Detect which cell encompasses the target text, then output its [x, y] center coordinate. 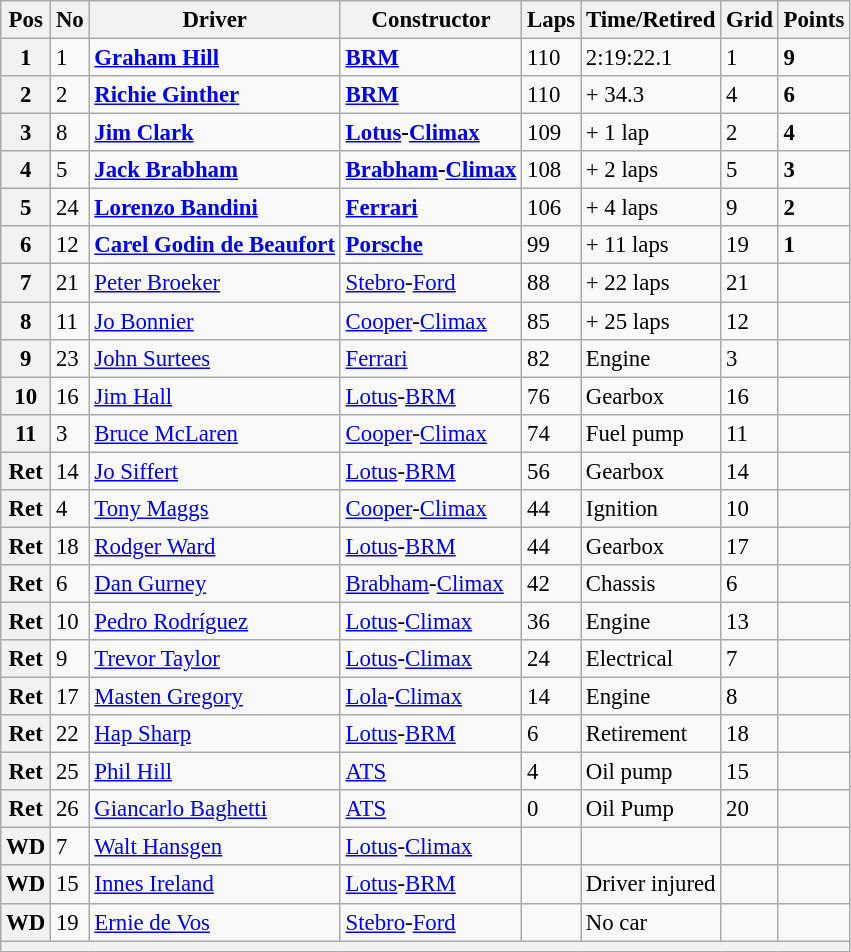
20 [750, 809]
John Surtees [214, 358]
Walt Hansgen [214, 847]
82 [552, 358]
Jack Brabham [214, 170]
No car [650, 922]
109 [552, 133]
+ 1 lap [650, 133]
Phil Hill [214, 772]
+ 25 laps [650, 321]
Innes Ireland [214, 885]
Pos [26, 20]
85 [552, 321]
+ 34.3 [650, 95]
88 [552, 283]
Laps [552, 20]
Giancarlo Baghetti [214, 809]
Chassis [650, 584]
Constructor [430, 20]
Jo Bonnier [214, 321]
Points [814, 20]
Peter Broeker [214, 283]
106 [552, 208]
0 [552, 809]
Oil pump [650, 772]
Hap Sharp [214, 734]
25 [70, 772]
Lola-Climax [430, 697]
Jim Clark [214, 133]
Lorenzo Bandini [214, 208]
Ernie de Vos [214, 922]
76 [552, 396]
Jo Siffert [214, 471]
Driver [214, 20]
23 [70, 358]
Tony Maggs [214, 509]
Oil Pump [650, 809]
+ 4 laps [650, 208]
Grid [750, 20]
Fuel pump [650, 433]
26 [70, 809]
Bruce McLaren [214, 433]
Time/Retired [650, 20]
Dan Gurney [214, 584]
99 [552, 245]
+ 11 laps [650, 245]
56 [552, 471]
Porsche [430, 245]
Trevor Taylor [214, 659]
+ 2 laps [650, 170]
Masten Gregory [214, 697]
Graham Hill [214, 58]
Jim Hall [214, 396]
Carel Godin de Beaufort [214, 245]
13 [750, 621]
Pedro Rodríguez [214, 621]
36 [552, 621]
Rodger Ward [214, 546]
74 [552, 433]
Retirement [650, 734]
Driver injured [650, 885]
108 [552, 170]
42 [552, 584]
2:19:22.1 [650, 58]
No [70, 20]
+ 22 laps [650, 283]
Electrical [650, 659]
Ignition [650, 509]
22 [70, 734]
Richie Ginther [214, 95]
